Search for the cell housing the specified text and yield its [x, y] center coordinate. 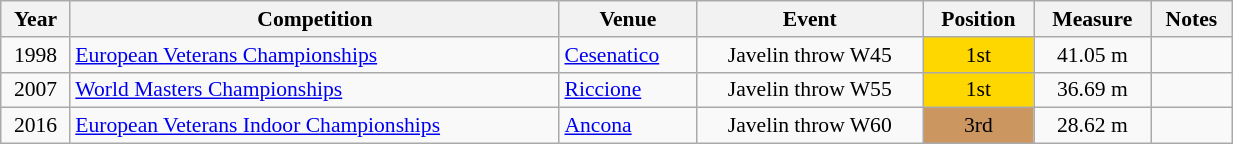
Measure [1093, 19]
Notes [1192, 19]
Competition [314, 19]
2007 [36, 90]
European Veterans Indoor Championships [314, 126]
World Masters Championships [314, 90]
3rd [978, 126]
European Veterans Championships [314, 55]
Cesenatico [628, 55]
1998 [36, 55]
Javelin throw W60 [810, 126]
Position [978, 19]
36.69 m [1093, 90]
Year [36, 19]
Venue [628, 19]
28.62 m [1093, 126]
41.05 m [1093, 55]
2016 [36, 126]
Ancona [628, 126]
Riccione [628, 90]
Event [810, 19]
Javelin throw W45 [810, 55]
Javelin throw W55 [810, 90]
